Scan for the cell matching the given text and deliver its [x, y] coordinate at center. 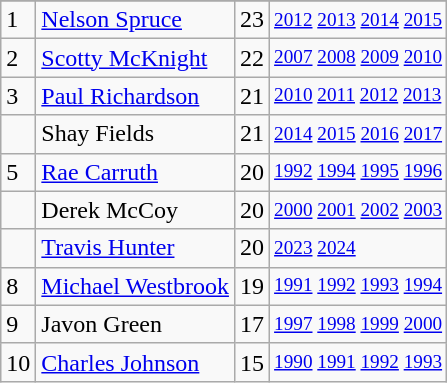
23 [252, 20]
8 [18, 286]
2007 2008 2009 2010 [358, 58]
1991 1992 1993 1994 [358, 286]
2000 2001 2002 2003 [358, 210]
Javon Green [136, 324]
2014 2015 2016 2017 [358, 134]
Michael Westbrook [136, 286]
Shay Fields [136, 134]
15 [252, 362]
Derek McCoy [136, 210]
Rae Carruth [136, 172]
Nelson Spruce [136, 20]
Scotty McKnight [136, 58]
2023 2024 [358, 248]
1997 1998 1999 2000 [358, 324]
2010 2011 2012 2013 [358, 96]
Charles Johnson [136, 362]
1 [18, 20]
1992 1994 1995 1996 [358, 172]
Paul Richardson [136, 96]
10 [18, 362]
3 [18, 96]
1990 1991 1992 1993 [358, 362]
17 [252, 324]
5 [18, 172]
Travis Hunter [136, 248]
2012 2013 2014 2015 [358, 20]
2 [18, 58]
19 [252, 286]
9 [18, 324]
22 [252, 58]
